Search for the cell housing the specified text and yield its (x, y) center coordinate. 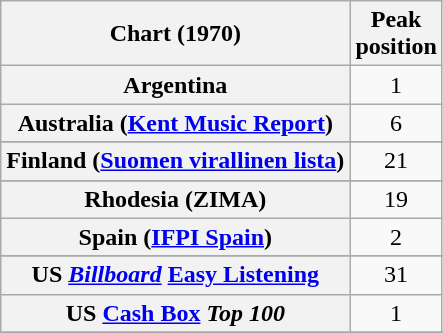
19 (396, 199)
US Billboard Easy Listening (176, 275)
21 (396, 161)
Rhodesia (ZIMA) (176, 199)
Peakposition (396, 34)
2 (396, 237)
Spain (IFPI Spain) (176, 237)
Argentina (176, 85)
US Cash Box Top 100 (176, 313)
31 (396, 275)
6 (396, 123)
Finland (Suomen virallinen lista) (176, 161)
Chart (1970) (176, 34)
Australia (Kent Music Report) (176, 123)
